Find where the given text appears and provide that cell's center as (x, y) coordinate. 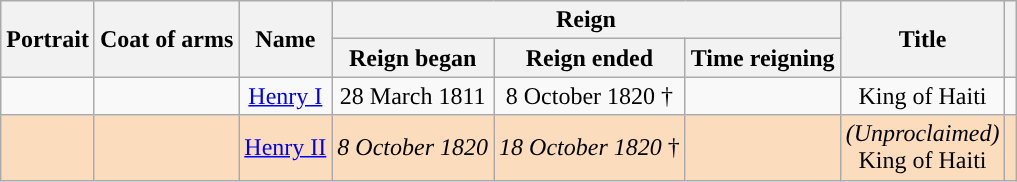
8 October 1820 (413, 148)
Coat of arms (166, 39)
Title (922, 39)
8 October 1820 † (590, 96)
Reign ended (590, 58)
Portrait (48, 39)
Name (286, 39)
Reign (586, 20)
(Unproclaimed)King of Haiti (922, 148)
18 October 1820 † (590, 148)
Henry II (286, 148)
Time reigning (762, 58)
Reign began (413, 58)
28 March 1811 (413, 96)
King of Haiti (922, 96)
Henry I (286, 96)
